Return the [X, Y] coordinate for the center point of the cell that contains the specified text.  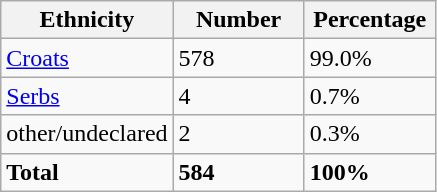
Croats [87, 58]
Ethnicity [87, 20]
Percentage [370, 20]
4 [238, 96]
other/undeclared [87, 134]
578 [238, 58]
Serbs [87, 96]
0.7% [370, 96]
100% [370, 172]
2 [238, 134]
0.3% [370, 134]
99.0% [370, 58]
Total [87, 172]
Number [238, 20]
584 [238, 172]
